Output the [x, y] coordinate of the center of the cell containing the given text.  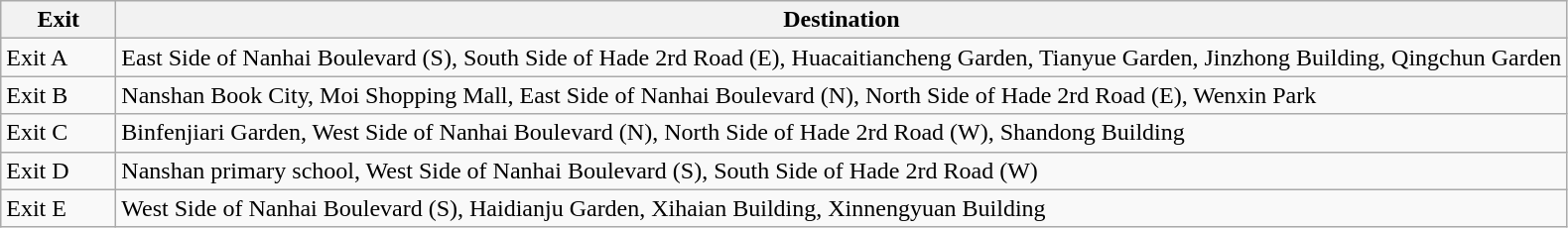
Binfenjiari Garden, West Side of Nanhai Boulevard (N), North Side of Hade 2rd Road (W), Shandong Building [842, 133]
East Side of Nanhai Boulevard (S), South Side of Hade 2rd Road (E), Huacaitiancheng Garden, Tianyue Garden, Jinzhong Building, Qingchun Garden [842, 57]
Exit A [59, 57]
Exit [59, 20]
West Side of Nanhai Boulevard (S), Haidianju Garden, Xihaian Building, Xinnengyuan Building [842, 208]
Nanshan primary school, West Side of Nanhai Boulevard (S), South Side of Hade 2rd Road (W) [842, 171]
Exit B [59, 95]
Exit E [59, 208]
Exit C [59, 133]
Exit D [59, 171]
Destination [842, 20]
Nanshan Book City, Moi Shopping Mall, East Side of Nanhai Boulevard (N), North Side of Hade 2rd Road (E), Wenxin Park [842, 95]
